Determine the (X, Y) coordinate at the center of the cell enclosing the given text.  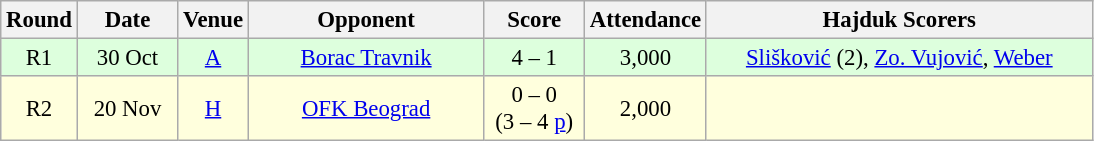
Borac Travnik (366, 58)
Score (534, 20)
2,000 (646, 108)
4 – 1 (534, 58)
20 Nov (128, 108)
Venue (214, 20)
OFK Beograd (366, 108)
R2 (39, 108)
Attendance (646, 20)
3,000 (646, 58)
Round (39, 20)
30 Oct (128, 58)
Hajduk Scorers (899, 20)
Slišković (2), Zo. Vujović, Weber (899, 58)
H (214, 108)
Date (128, 20)
0 – 0(3 – 4 p) (534, 108)
Opponent (366, 20)
A (214, 58)
R1 (39, 58)
